For the text-containing cell, return its midpoint in [x, y] coordinate format. 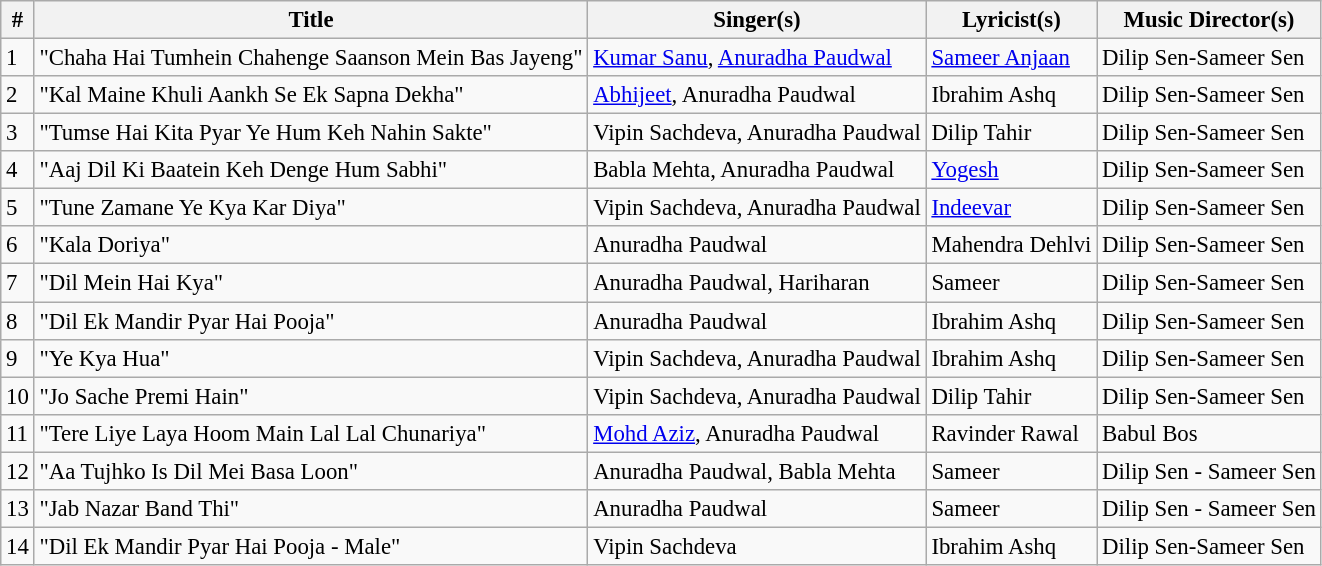
11 [18, 433]
13 [18, 509]
"Chaha Hai Tumhein Chahenge Saanson Mein Bas Jayeng" [311, 58]
3 [18, 133]
5 [18, 208]
"Kala Doriya" [311, 245]
12 [18, 471]
Abhijeet, Anuradha Paudwal [757, 95]
2 [18, 95]
Anuradha Paudwal, Hariharan [757, 283]
Music Director(s) [1209, 20]
"Tumse Hai Kita Pyar Ye Hum Keh Nahin Sakte" [311, 133]
# [18, 20]
"Aaj Dil Ki Baatein Keh Denge Hum Sabhi" [311, 170]
Babul Bos [1209, 433]
"Tune Zamane Ye Kya Kar Diya" [311, 208]
4 [18, 170]
10 [18, 396]
Yogesh [1012, 170]
1 [18, 58]
"Jo Sache Premi Hain" [311, 396]
Indeevar [1012, 208]
Mohd Aziz, Anuradha Paudwal [757, 433]
Sameer Anjaan [1012, 58]
Vipin Sachdeva [757, 546]
7 [18, 283]
8 [18, 321]
Mahendra Dehlvi [1012, 245]
"Dil Ek Mandir Pyar Hai Pooja - Male" [311, 546]
Singer(s) [757, 20]
"Aa Tujhko Is Dil Mei Basa Loon" [311, 471]
Ravinder Rawal [1012, 433]
"Tere Liye Laya Hoom Main Lal Lal Chunariya" [311, 433]
Babla Mehta, Anuradha Paudwal [757, 170]
9 [18, 358]
Title [311, 20]
"Dil Ek Mandir Pyar Hai Pooja" [311, 321]
"Jab Nazar Band Thi" [311, 509]
14 [18, 546]
"Ye Kya Hua" [311, 358]
Kumar Sanu, Anuradha Paudwal [757, 58]
"Kal Maine Khuli Aankh Se Ek Sapna Dekha" [311, 95]
"Dil Mein Hai Kya" [311, 283]
Lyricist(s) [1012, 20]
6 [18, 245]
Anuradha Paudwal, Babla Mehta [757, 471]
